Pinpoint the cell where the given text exists, returning its (X, Y) midpoint coordinate. 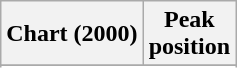
Peakposition (189, 34)
Chart (2000) (72, 34)
